Return the (x, y) coordinate for the center point of the cell that contains the specified text.  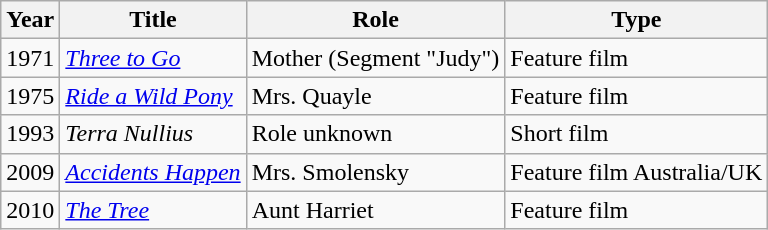
2009 (30, 172)
Mrs. Smolensky (376, 172)
Three to Go (153, 58)
Feature film Australia/UK (636, 172)
Type (636, 20)
Year (30, 20)
1971 (30, 58)
1975 (30, 96)
Role unknown (376, 134)
Role (376, 20)
2010 (30, 210)
1993 (30, 134)
Terra Nullius (153, 134)
Aunt Harriet (376, 210)
Accidents Happen (153, 172)
The Tree (153, 210)
Mrs. Quayle (376, 96)
Short film (636, 134)
Title (153, 20)
Ride a Wild Pony (153, 96)
Mother (Segment "Judy") (376, 58)
